Pinpoint the cell where the given text exists, returning its (X, Y) midpoint coordinate. 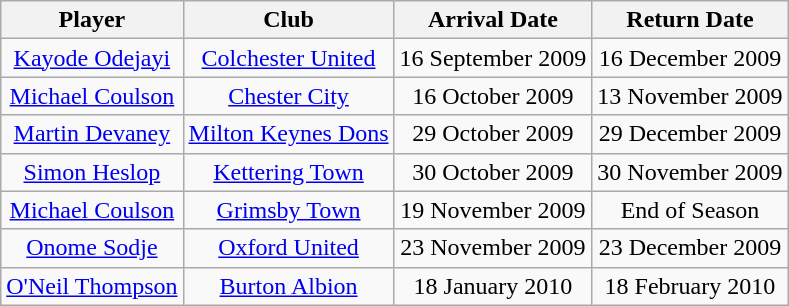
Player (92, 20)
16 December 2009 (690, 58)
Onome Sodje (92, 248)
23 December 2009 (690, 248)
Arrival Date (493, 20)
29 October 2009 (493, 134)
Burton Albion (288, 286)
16 September 2009 (493, 58)
End of Season (690, 210)
Chester City (288, 96)
Kettering Town (288, 172)
13 November 2009 (690, 96)
16 October 2009 (493, 96)
Club (288, 20)
30 November 2009 (690, 172)
19 November 2009 (493, 210)
Return Date (690, 20)
Colchester United (288, 58)
18 February 2010 (690, 286)
Milton Keynes Dons (288, 134)
29 December 2009 (690, 134)
23 November 2009 (493, 248)
Kayode Odejayi (92, 58)
O'Neil Thompson (92, 286)
Martin Devaney (92, 134)
18 January 2010 (493, 286)
Simon Heslop (92, 172)
Oxford United (288, 248)
Grimsby Town (288, 210)
30 October 2009 (493, 172)
